Capture the cell that displays the provided text and extract its (x, y) central coordinate. 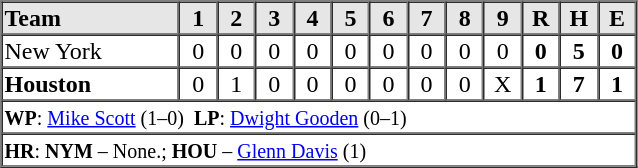
New York (91, 50)
R (541, 18)
X (503, 84)
8 (465, 18)
E (617, 18)
Houston (91, 84)
WP: Mike Scott (1–0) LP: Dwight Gooden (0–1) (319, 116)
9 (503, 18)
Team (91, 18)
6 (388, 18)
2 (236, 18)
3 (274, 18)
H (579, 18)
4 (312, 18)
HR: NYM – None.; HOU – Glenn Davis (1) (319, 150)
